Determine the [X, Y] coordinate at the center of the cell enclosing the given text.  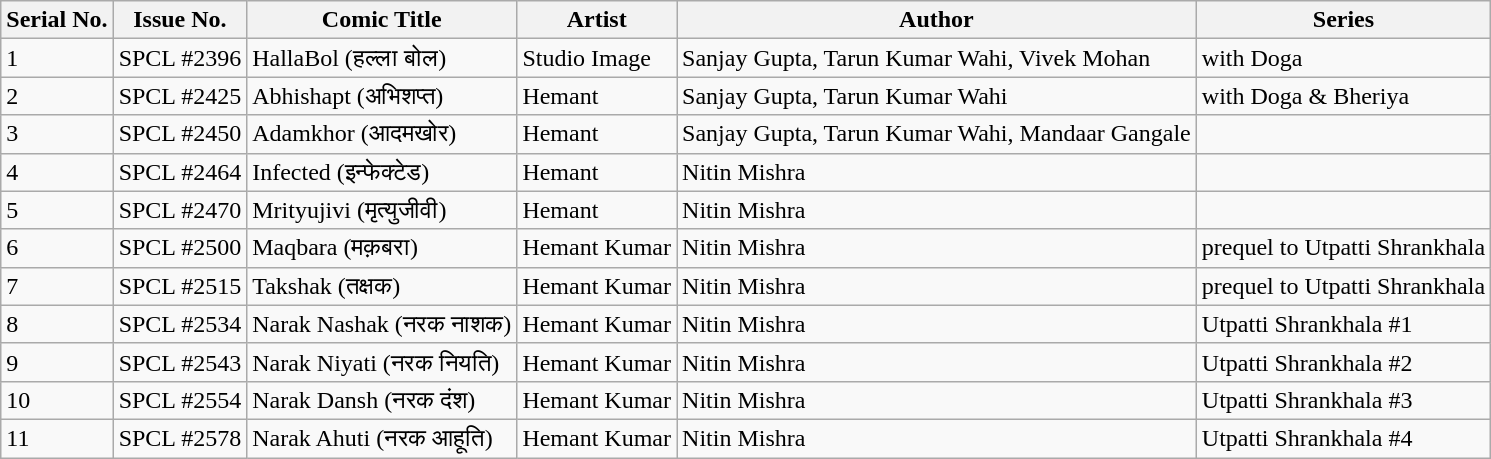
Infected (इन्फेक्टेड) [382, 172]
Utpatti Shrankhala #2 [1343, 362]
11 [57, 438]
Abhishapt (अभिशप्त) [382, 96]
SPCL #2470 [180, 210]
Series [1343, 20]
HallaBol (हल्ला बोल) [382, 58]
Adamkhor (आदमखोर) [382, 134]
SPCL #2554 [180, 400]
9 [57, 362]
SPCL #2464 [180, 172]
SPCL #2425 [180, 96]
4 [57, 172]
SPCL #2396 [180, 58]
Sanjay Gupta, Tarun Kumar Wahi [937, 96]
2 [57, 96]
Serial No. [57, 20]
Mrityujivi (मृत्युजीवी) [382, 210]
SPCL #2578 [180, 438]
Artist [597, 20]
10 [57, 400]
Issue No. [180, 20]
Author [937, 20]
Studio Image [597, 58]
Comic Title [382, 20]
5 [57, 210]
SPCL #2515 [180, 286]
Narak Ahuti (नरक आहूति) [382, 438]
Narak Niyati (नरक नियति) [382, 362]
3 [57, 134]
Maqbara (मक़बरा) [382, 248]
with Doga [1343, 58]
SPCL #2450 [180, 134]
8 [57, 324]
with Doga & Bheriya [1343, 96]
SPCL #2543 [180, 362]
Narak Nashak (नरक नाशक) [382, 324]
6 [57, 248]
Takshak (तक्षक) [382, 286]
Sanjay Gupta, Tarun Kumar Wahi, Vivek Mohan [937, 58]
Sanjay Gupta, Tarun Kumar Wahi, Mandaar Gangale [937, 134]
Utpatti Shrankhala #3 [1343, 400]
1 [57, 58]
Utpatti Shrankhala #1 [1343, 324]
SPCL #2500 [180, 248]
Narak Dansh (नरक दंश) [382, 400]
Utpatti Shrankhala #4 [1343, 438]
7 [57, 286]
SPCL #2534 [180, 324]
